Return the [X, Y] coordinate for the center point of the cell that contains the specified text.  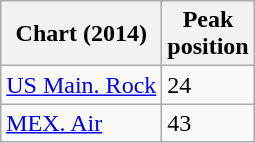
43 [208, 123]
US Main. Rock [82, 85]
Chart (2014) [82, 34]
24 [208, 85]
Peakposition [208, 34]
MEX. Air [82, 123]
